Scan for the cell matching the given text and deliver its (x, y) coordinate at center. 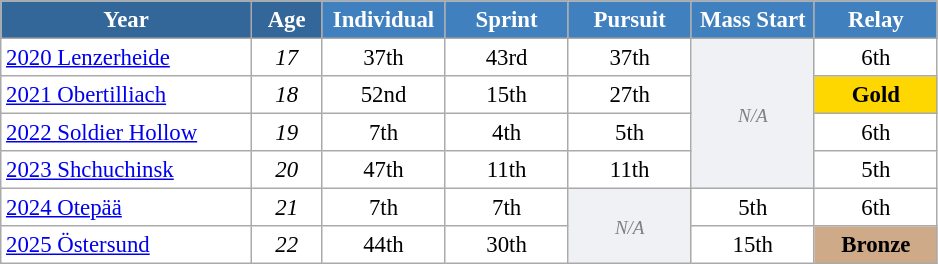
4th (506, 133)
44th (384, 245)
Mass Start (752, 20)
52nd (384, 95)
Pursuit (630, 20)
17 (286, 58)
2023 Shchuchinsk (126, 170)
2021 Obertilliach (126, 95)
21 (286, 208)
2022 Soldier Hollow (126, 133)
30th (506, 245)
22 (286, 245)
Age (286, 20)
Year (126, 20)
Relay (876, 20)
27th (630, 95)
43rd (506, 58)
47th (384, 170)
Sprint (506, 20)
2020 Lenzerheide (126, 58)
2024 Otepää (126, 208)
20 (286, 170)
Bronze (876, 245)
2025 Östersund (126, 245)
Gold (876, 95)
18 (286, 95)
Individual (384, 20)
19 (286, 133)
